Locate the cell with the specified text and output its (x, y) center coordinate. 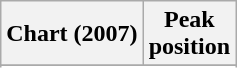
Peak position (189, 34)
Chart (2007) (72, 34)
